Find where the given text appears and provide that cell's center as [X, Y] coordinate. 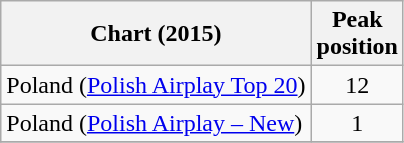
1 [357, 123]
Poland (Polish Airplay – New) [156, 123]
12 [357, 85]
Peakposition [357, 34]
Chart (2015) [156, 34]
Poland (Polish Airplay Top 20) [156, 85]
